Capture the cell that displays the provided text and extract its (X, Y) central coordinate. 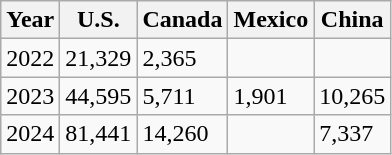
China (352, 20)
2022 (30, 58)
Canada (182, 20)
81,441 (98, 134)
2023 (30, 96)
Year (30, 20)
21,329 (98, 58)
1,901 (271, 96)
44,595 (98, 96)
Mexico (271, 20)
5,711 (182, 96)
10,265 (352, 96)
7,337 (352, 134)
U.S. (98, 20)
2,365 (182, 58)
14,260 (182, 134)
2024 (30, 134)
